Extract the [x, y] coordinate from the center of the cell holding the provided text.  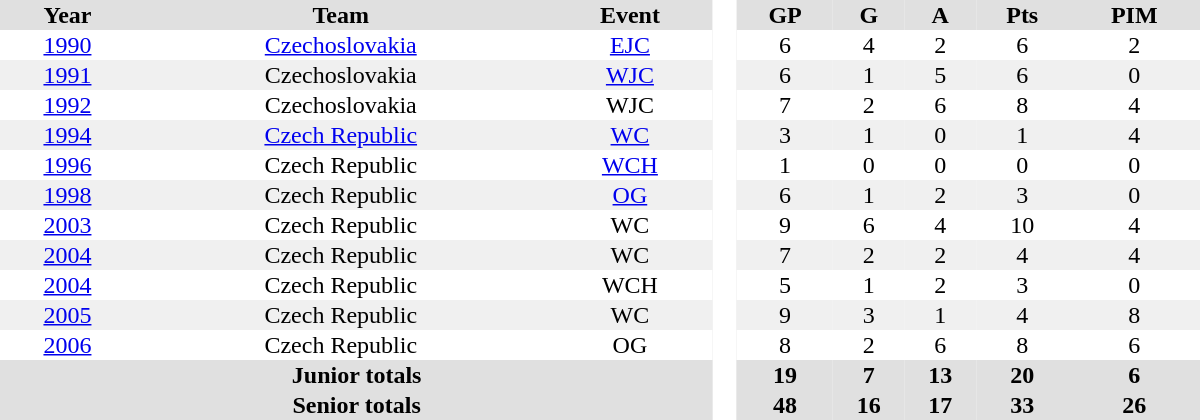
17 [940, 405]
Team [341, 15]
1991 [68, 75]
GP [785, 15]
Year [68, 15]
PIM [1134, 15]
13 [940, 375]
16 [868, 405]
2006 [68, 345]
33 [1022, 405]
1992 [68, 105]
G [868, 15]
1998 [68, 195]
1996 [68, 165]
1994 [68, 135]
19 [785, 375]
10 [1022, 225]
Pts [1022, 15]
20 [1022, 375]
Junior totals [356, 375]
2003 [68, 225]
48 [785, 405]
EJC [630, 45]
Senior totals [356, 405]
26 [1134, 405]
1990 [68, 45]
A [940, 15]
Event [630, 15]
2005 [68, 315]
